Scan for the cell matching the given text and deliver its [x, y] coordinate at center. 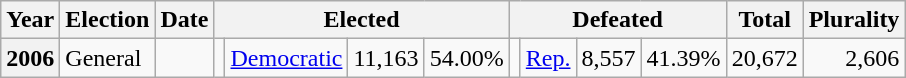
8,557 [608, 58]
Year [30, 20]
Rep. [548, 58]
Democratic [286, 58]
2,606 [854, 58]
Plurality [854, 20]
11,163 [386, 58]
Date [184, 20]
Defeated [618, 20]
Election [108, 20]
2006 [30, 58]
41.39% [684, 58]
General [108, 58]
54.00% [466, 58]
20,672 [764, 58]
Total [764, 20]
Elected [362, 20]
